Locate the cell with the specified text and output its [x, y] center coordinate. 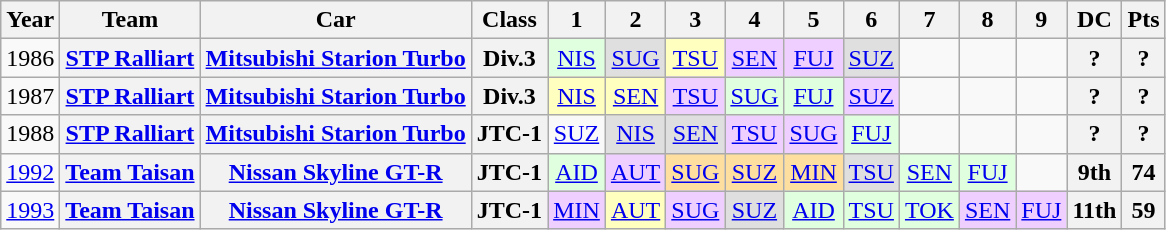
DC [1094, 20]
1993 [30, 210]
Year [30, 20]
Team [130, 20]
5 [814, 20]
8 [987, 20]
9 [1042, 20]
1986 [30, 58]
Class [509, 20]
59 [1144, 210]
2 [635, 20]
1987 [30, 96]
Car [336, 20]
4 [754, 20]
7 [929, 20]
11th [1094, 210]
74 [1144, 172]
1992 [30, 172]
3 [696, 20]
1988 [30, 134]
1 [577, 20]
9th [1094, 172]
TOK [929, 210]
6 [871, 20]
Pts [1144, 20]
